From the cell containing the given text, extract its center point as [x, y] coordinate. 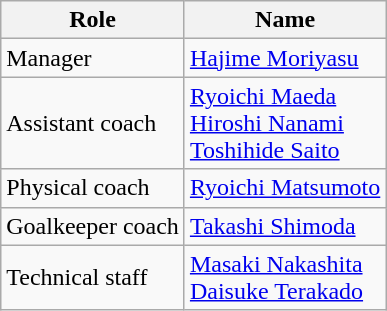
Assistant coach [93, 123]
Name [284, 20]
Goalkeeper coach [93, 226]
Ryoichi Maeda Hiroshi Nanami Toshihide Saito [284, 123]
Masaki Nakashita Daisuke Terakado [284, 278]
Ryoichi Matsumoto [284, 188]
Manager [93, 58]
Physical coach [93, 188]
Hajime Moriyasu [284, 58]
Role [93, 20]
Technical staff [93, 278]
Takashi Shimoda [284, 226]
